Return the [x, y] coordinate for the center point of the cell that contains the specified text.  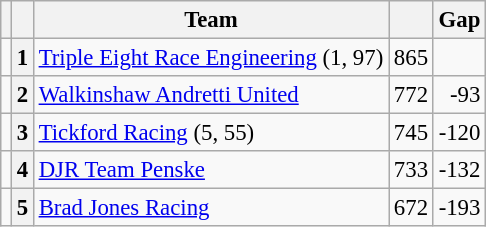
5 [22, 208]
Brad Jones Racing [210, 208]
672 [412, 208]
3 [22, 133]
Gap [459, 20]
1 [22, 58]
Walkinshaw Andretti United [210, 95]
-132 [459, 170]
2 [22, 95]
745 [412, 133]
4 [22, 170]
865 [412, 58]
772 [412, 95]
-193 [459, 208]
733 [412, 170]
Team [210, 20]
Tickford Racing (5, 55) [210, 133]
DJR Team Penske [210, 170]
-120 [459, 133]
-93 [459, 95]
Triple Eight Race Engineering (1, 97) [210, 58]
